Find where the given text appears and provide that cell's center as (X, Y) coordinate. 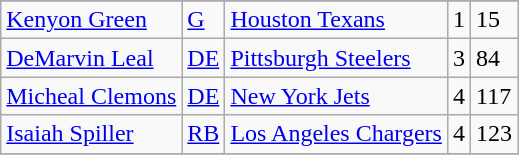
84 (494, 58)
Kenyon Green (92, 20)
Micheal Clemons (92, 96)
Los Angeles Chargers (336, 134)
G (204, 20)
1 (458, 20)
DeMarvin Leal (92, 58)
Pittsburgh Steelers (336, 58)
Isaiah Spiller (92, 134)
15 (494, 20)
3 (458, 58)
New York Jets (336, 96)
RB (204, 134)
123 (494, 134)
117 (494, 96)
Houston Texans (336, 20)
